Output the (X, Y) coordinate of the center of the cell containing the given text.  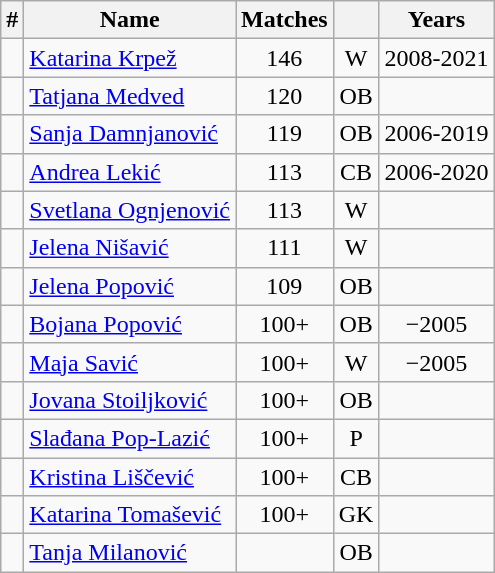
P (356, 438)
2008-2021 (436, 58)
Katarina Tomašević (130, 515)
Tatjana Medved (130, 96)
Svetlana Ognjenović (130, 210)
Andrea Lekić (130, 172)
2006-2020 (436, 172)
111 (285, 248)
Maja Savić (130, 362)
2006-2019 (436, 134)
Bojana Popović (130, 324)
Slađana Pop-Lazić (130, 438)
Jelena Nišavić (130, 248)
119 (285, 134)
Jovana Stoiljković (130, 400)
Name (130, 20)
Katarina Krpež (130, 58)
109 (285, 286)
# (12, 20)
Matches (285, 20)
Sanja Damnjanović (130, 134)
Years (436, 20)
120 (285, 96)
Jelena Popović (130, 286)
146 (285, 58)
Kristina Liščević (130, 477)
GK (356, 515)
Tanja Milanović (130, 553)
